Find where the given text appears and provide that cell's center as [x, y] coordinate. 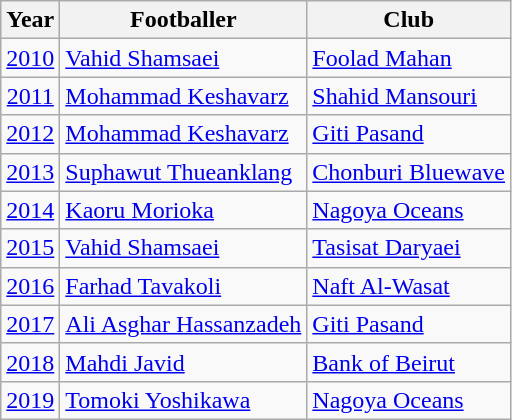
2017 [30, 324]
2014 [30, 210]
2012 [30, 134]
2016 [30, 286]
Footballer [184, 20]
2019 [30, 400]
Tomoki Yoshikawa [184, 400]
Kaoru Morioka [184, 210]
Foolad Mahan [409, 58]
Tasisat Daryaei [409, 248]
2011 [30, 96]
Shahid Mansouri [409, 96]
Naft Al-Wasat [409, 286]
2010 [30, 58]
Chonburi Bluewave [409, 172]
Farhad Tavakoli [184, 286]
2015 [30, 248]
2013 [30, 172]
2018 [30, 362]
Club [409, 20]
Bank of Beirut [409, 362]
Ali Asghar Hassanzadeh [184, 324]
Year [30, 20]
Mahdi Javid [184, 362]
Suphawut Thueanklang [184, 172]
